Search for the cell housing the specified text and yield its [X, Y] center coordinate. 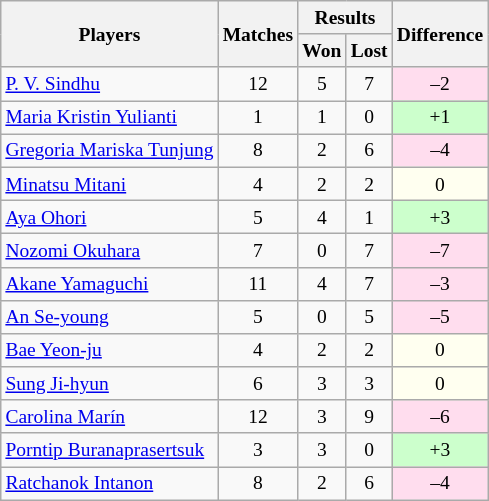
Sung Ji-hyun [110, 384]
+1 [440, 118]
Gregoria Mariska Tunjung [110, 150]
–2 [440, 84]
Lost [369, 50]
Nozomi Okuhara [110, 250]
Matches [258, 34]
–7 [440, 250]
–6 [440, 416]
–3 [440, 284]
11 [258, 284]
Players [110, 34]
Akane Yamaguchi [110, 284]
Won [322, 50]
P. V. Sindhu [110, 84]
9 [369, 416]
Aya Ohori [110, 216]
Bae Yeon-ju [110, 350]
Results [345, 18]
Carolina Marín [110, 416]
–5 [440, 316]
Minatsu Mitani [110, 184]
Ratchanok Intanon [110, 484]
Difference [440, 34]
Maria Kristin Yulianti [110, 118]
An Se-young [110, 316]
Porntip Buranaprasertsuk [110, 450]
